Find where the given text appears and provide that cell's center as (x, y) coordinate. 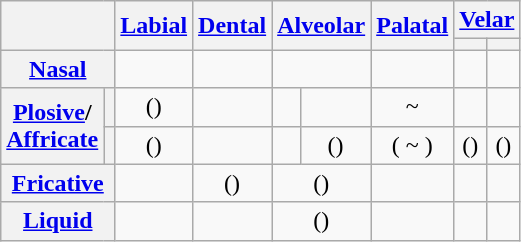
Nasal (58, 69)
~ (412, 107)
Liquid (58, 221)
Fricative (58, 183)
Dental (232, 26)
Labial (154, 26)
Plosive/Affricate (52, 126)
Palatal (412, 26)
( ~ ) (412, 145)
Velar (487, 20)
Alveolar (322, 26)
